Capture the cell that displays the provided text and extract its (x, y) central coordinate. 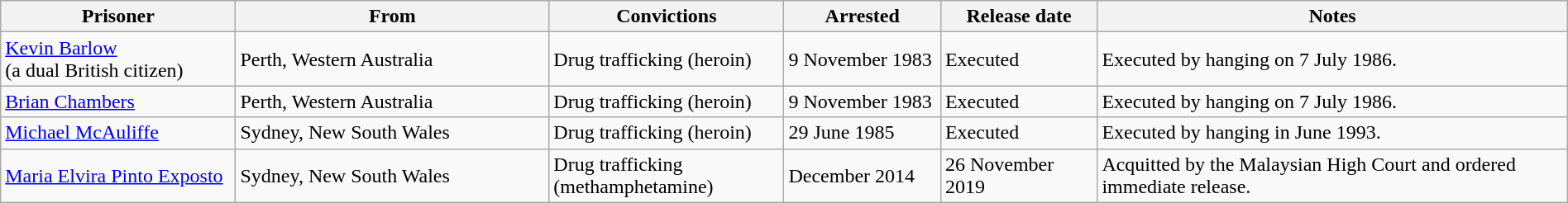
29 June 1985 (862, 133)
Release date (1019, 17)
Arrested (862, 17)
December 2014 (862, 175)
Notes (1332, 17)
Drug trafficking (methamphetamine) (667, 175)
Kevin Barlow (a dual British citizen) (118, 59)
Brian Chambers (118, 101)
Maria Elvira Pinto Exposto (118, 175)
Convictions (667, 17)
Prisoner (118, 17)
26 November 2019 (1019, 175)
Executed by hanging in June 1993. (1332, 133)
From (392, 17)
Michael McAuliffe (118, 133)
Acquitted by the Malaysian High Court and ordered immediate release. (1332, 175)
